Extract the (x, y) coordinate from the center of the cell holding the provided text.  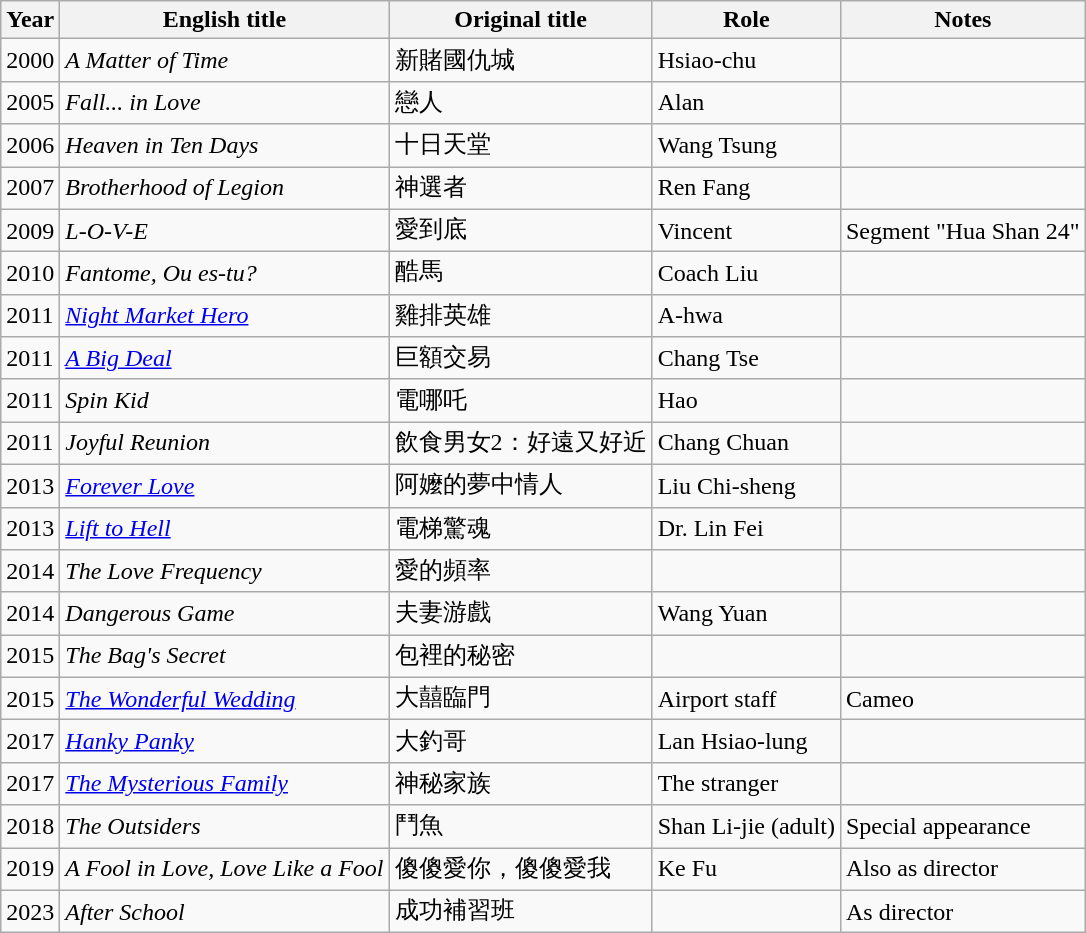
Ke Fu (746, 870)
The Love Frequency (224, 572)
Night Market Hero (224, 316)
2005 (30, 102)
The Outsiders (224, 826)
Fantome, Ou es-tu? (224, 274)
電梯驚魂 (520, 528)
Fall... in Love (224, 102)
Liu Chi-sheng (746, 486)
Notes (962, 20)
The Wonderful Wedding (224, 698)
Special appearance (962, 826)
The stranger (746, 784)
Hao (746, 400)
Lift to Hell (224, 528)
L-O-V-E (224, 230)
A Big Deal (224, 358)
愛的頻率 (520, 572)
2019 (30, 870)
鬥魚 (520, 826)
The Bag's Secret (224, 656)
Wang Tsung (746, 146)
Role (746, 20)
新賭國仇城 (520, 60)
Ren Fang (746, 188)
Forever Love (224, 486)
As director (962, 912)
2018 (30, 826)
A Fool in Love, Love Like a Fool (224, 870)
A-hwa (746, 316)
2000 (30, 60)
Lan Hsiao-lung (746, 742)
酷馬 (520, 274)
Spin Kid (224, 400)
A Matter of Time (224, 60)
大囍臨門 (520, 698)
大釣哥 (520, 742)
2023 (30, 912)
The Mysterious Family (224, 784)
Joyful Reunion (224, 444)
Year (30, 20)
Hsiao-chu (746, 60)
飲食男女2：好遠又好近 (520, 444)
Vincent (746, 230)
Cameo (962, 698)
戀人 (520, 102)
2006 (30, 146)
成功補習班 (520, 912)
Segment "Hua Shan 24" (962, 230)
English title (224, 20)
Chang Tse (746, 358)
Original title (520, 20)
Coach Liu (746, 274)
After School (224, 912)
Airport staff (746, 698)
2010 (30, 274)
神選者 (520, 188)
阿嬤的夢中情人 (520, 486)
巨額交易 (520, 358)
夫妻游戲 (520, 614)
2007 (30, 188)
Heaven in Ten Days (224, 146)
Alan (746, 102)
Shan Li-jie (adult) (746, 826)
傻傻愛你，傻傻愛我 (520, 870)
Hanky Panky (224, 742)
Dr. Lin Fei (746, 528)
電哪吒 (520, 400)
Brotherhood of Legion (224, 188)
Wang Yuan (746, 614)
愛到底 (520, 230)
神秘家族 (520, 784)
十日天堂 (520, 146)
Also as director (962, 870)
2009 (30, 230)
包裡的秘密 (520, 656)
Dangerous Game (224, 614)
雞排英雄 (520, 316)
Chang Chuan (746, 444)
